For the text-containing cell, return its midpoint in [X, Y] coordinate format. 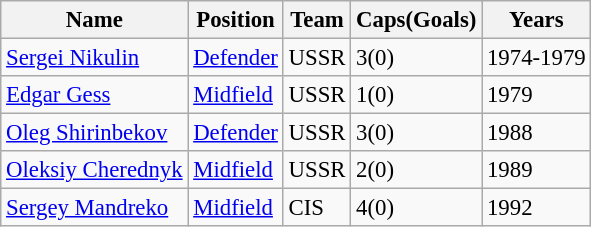
Oleksiy Cherednyk [94, 170]
1979 [536, 95]
4(0) [416, 208]
CIS [317, 208]
1992 [536, 208]
Years [536, 20]
Name [94, 20]
1988 [536, 133]
Team [317, 20]
1989 [536, 170]
Sergey Mandreko [94, 208]
2(0) [416, 170]
Edgar Gess [94, 95]
1974-1979 [536, 58]
Position [236, 20]
1(0) [416, 95]
Oleg Shirinbekov [94, 133]
Sergei Nikulin [94, 58]
Caps(Goals) [416, 20]
